Find where the given text appears and provide that cell's center as (x, y) coordinate. 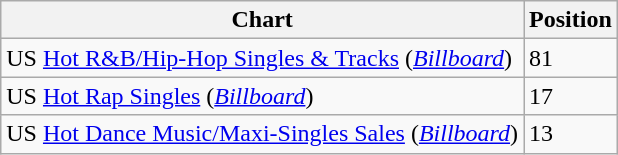
US Hot R&B/Hip-Hop Singles & Tracks (Billboard) (262, 58)
US Hot Dance Music/Maxi-Singles Sales (Billboard) (262, 134)
US Hot Rap Singles (Billboard) (262, 96)
17 (571, 96)
Chart (262, 20)
Position (571, 20)
13 (571, 134)
81 (571, 58)
